Extract the [x, y] coordinate from the center of the cell holding the provided text.  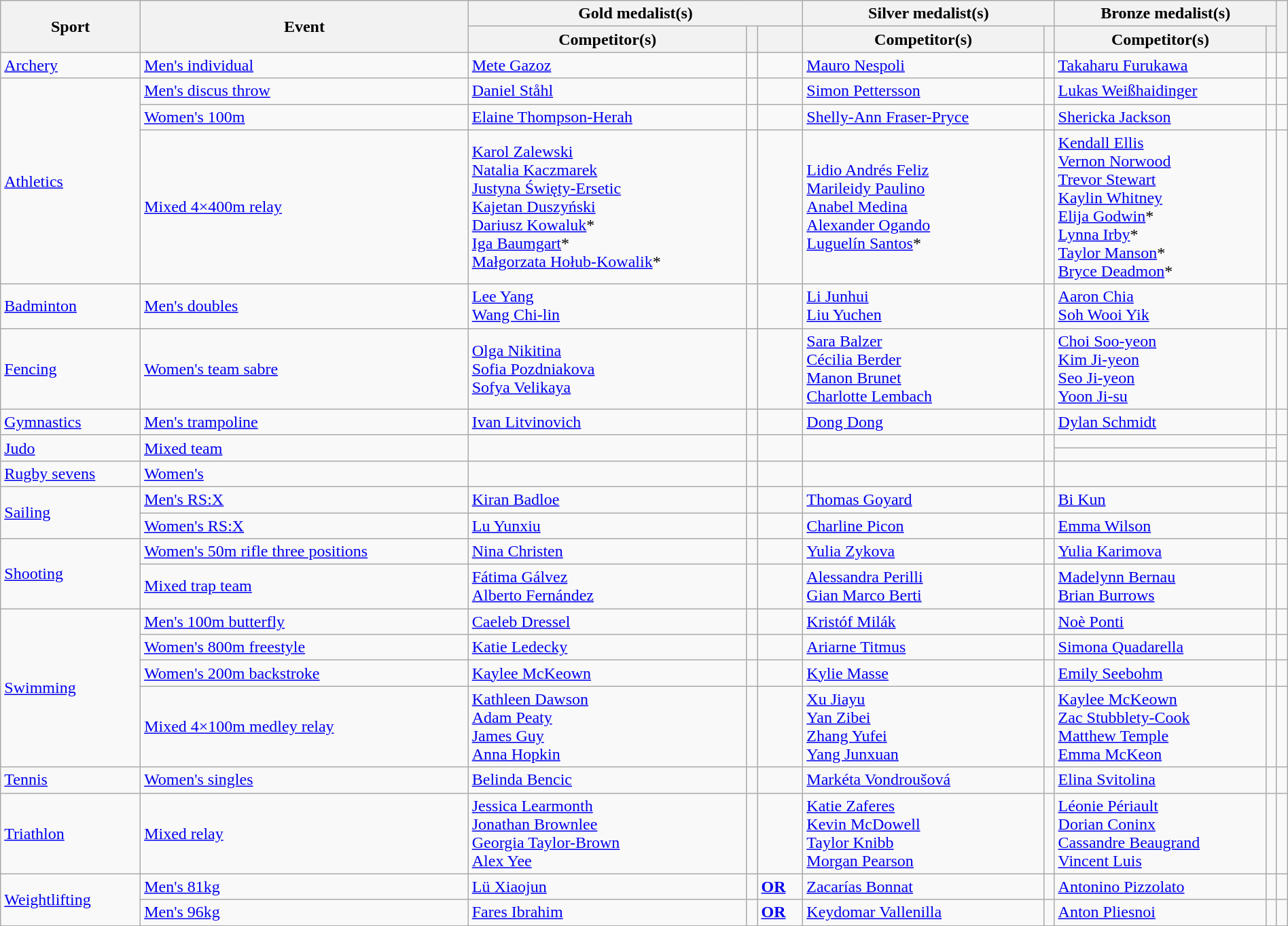
Men's discus throw [304, 91]
Caeleb Dressel [607, 622]
Antonino Pizzolato [1160, 887]
Anton Pliesnoi [1160, 912]
Women's 50m rifle three positions [304, 552]
Women's 800m freestyle [304, 647]
Takaharu Furukawa [1160, 65]
Ivan Litvinovich [607, 422]
Zacarías Bonnat [924, 887]
Men's RS:X [304, 499]
Lü Xiaojun [607, 887]
Madelynn BernauBrian Burrows [1160, 587]
Olga NikitinaSofia PozdniakovaSofya Velikaya [607, 368]
Katie Ledecky [607, 647]
Mauro Nespoli [924, 65]
Mixed 4×100m medley relay [304, 727]
Mixed team [304, 448]
Belinda Bencic [607, 780]
Lee YangWang Chi-lin [607, 306]
Lidio Andrés FelizMarileidy PaulinoAnabel MedinaAlexander OgandoLuguelín Santos* [924, 207]
Daniel Ståhl [607, 91]
Li JunhuiLiu Yuchen [924, 306]
Léonie PériaultDorian ConinxCassandre BeaugrandVincent Luis [1160, 833]
Women's 100m [304, 117]
Simona Quadarella [1160, 647]
Rugby sevens [71, 474]
Silver medalist(s) [929, 14]
Elina Svitolina [1160, 780]
Women's 200m backstroke [304, 673]
Choi Soo-yeonKim Ji-yeonSeo Ji-yeonYoon Ji-su [1160, 368]
Nina Christen [607, 552]
Sport [71, 26]
Gymnastics [71, 422]
Markéta Vondroušová [924, 780]
Ariarne Titmus [924, 647]
Shericka Jackson [1160, 117]
Men's 81kg [304, 887]
Archery [71, 65]
Jessica LearmonthJonathan BrownleeGeorgia Taylor-BrownAlex Yee [607, 833]
Mixed 4×400m relay [304, 207]
Weightlifting [71, 900]
Athletics [71, 181]
Simon Pettersson [924, 91]
Sara BalzerCécilia BerderManon BrunetCharlotte Lembach [924, 368]
Yulia Zykova [924, 552]
Yulia Karimova [1160, 552]
Kaylee McKeownZac Stubblety-CookMatthew TempleEmma McKeon [1160, 727]
Men's trampoline [304, 422]
Mixed trap team [304, 587]
Women's team sabre [304, 368]
Noè Ponti [1160, 622]
Kendall EllisVernon NorwoodTrevor StewartKaylin WhitneyElija Godwin*Lynna Irby*Taylor Manson*Bryce Deadmon* [1160, 207]
Lu Yunxiu [607, 525]
Keydomar Vallenilla [924, 912]
Kaylee McKeown [607, 673]
Swimming [71, 688]
Mixed relay [304, 833]
Men's doubles [304, 306]
Shooting [71, 573]
Men's 96kg [304, 912]
Women's RS:X [304, 525]
Emily Seebohm [1160, 673]
Bronze medalist(s) [1166, 14]
Lukas Weißhaidinger [1160, 91]
Elaine Thompson-Herah [607, 117]
Charline Picon [924, 525]
Bi Kun [1160, 499]
Dong Dong [924, 422]
Event [304, 26]
Fares Ibrahim [607, 912]
Kristóf Milák [924, 622]
Tennis [71, 780]
Women's [304, 474]
Sailing [71, 512]
Men's 100m butterfly [304, 622]
Katie ZaferesKevin McDowellTaylor KnibbMorgan Pearson [924, 833]
Shelly-Ann Fraser-Pryce [924, 117]
Badminton [71, 306]
Kylie Masse [924, 673]
Thomas Goyard [924, 499]
Mete Gazoz [607, 65]
Fátima GálvezAlberto Fernández [607, 587]
Xu JiayuYan ZibeiZhang YufeiYang Junxuan [924, 727]
Emma Wilson [1160, 525]
Kathleen DawsonAdam PeatyJames GuyAnna Hopkin [607, 727]
Men's individual [304, 65]
Women's singles [304, 780]
Karol ZalewskiNatalia KaczmarekJustyna Święty-ErseticKajetan DuszyńskiDariusz Kowaluk*Iga Baumgart*Małgorzata Hołub-Kowalik* [607, 207]
Dylan Schmidt [1160, 422]
Triathlon [71, 833]
Gold medalist(s) [636, 14]
Kiran Badloe [607, 499]
Fencing [71, 368]
Alessandra PerilliGian Marco Berti [924, 587]
Judo [71, 448]
Aaron ChiaSoh Wooi Yik [1160, 306]
